Detect which cell encompasses the target text, then output its [x, y] center coordinate. 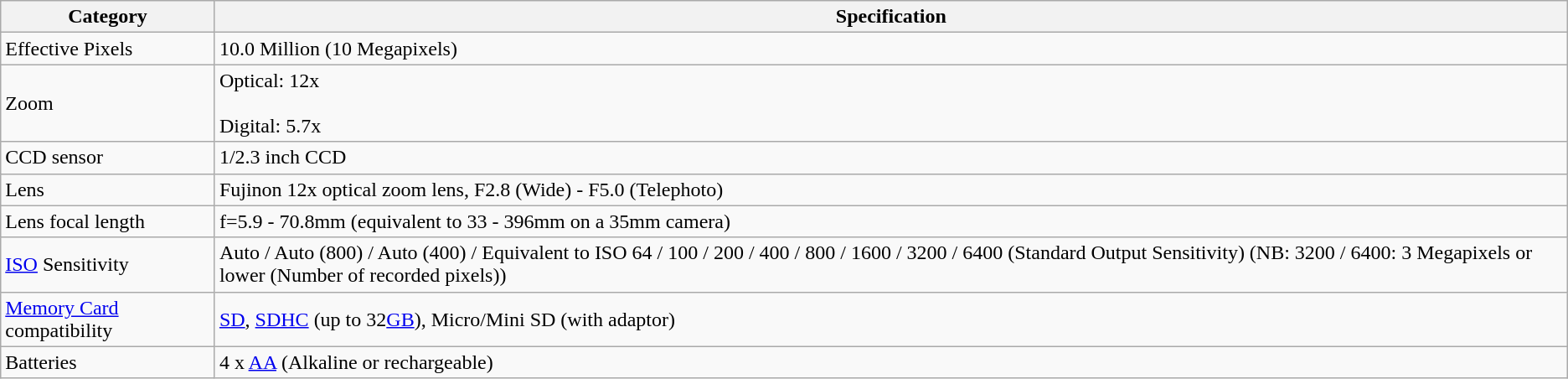
Batteries [108, 362]
ISO Sensitivity [108, 265]
Fujinon 12x optical zoom lens, F2.8 (Wide) - F5.0 (Telephoto) [891, 189]
Effective Pixels [108, 49]
10.0 Million (10 Megapixels) [891, 49]
Optical: 12x Digital: 5.7x [891, 103]
Memory Card compatibility [108, 319]
Lens focal length [108, 221]
Zoom [108, 103]
f=5.9 - 70.8mm (equivalent to 33 - 396mm on a 35mm camera) [891, 221]
4 x AA (Alkaline or rechargeable) [891, 362]
Specification [891, 17]
CCD sensor [108, 158]
SD, SDHC (up to 32GB), Micro/Mini SD (with adaptor) [891, 319]
1/2.3 inch CCD [891, 158]
Lens [108, 189]
Category [108, 17]
